Extract the [x, y] coordinate from the center of the cell holding the provided text.  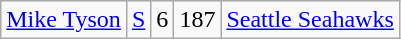
S [138, 20]
6 [162, 20]
Seattle Seahawks [310, 20]
Mike Tyson [64, 20]
187 [198, 20]
